Extract the (x, y) coordinate from the center of the cell holding the provided text.  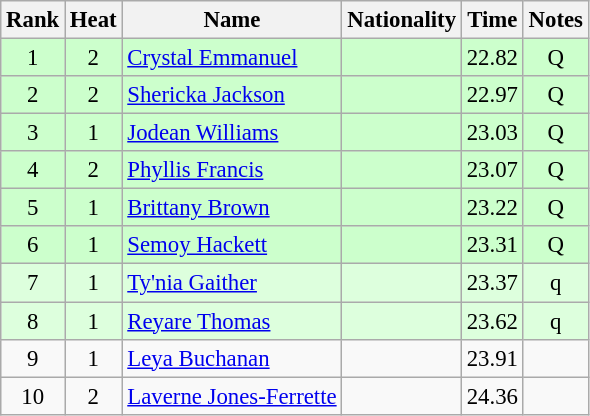
Time (492, 20)
Name (232, 20)
9 (33, 358)
22.82 (492, 58)
3 (33, 133)
23.22 (492, 208)
Phyllis Francis (232, 170)
7 (33, 283)
5 (33, 208)
23.62 (492, 321)
Nationality (402, 20)
23.31 (492, 245)
23.37 (492, 283)
6 (33, 245)
8 (33, 321)
23.91 (492, 358)
24.36 (492, 396)
10 (33, 396)
22.97 (492, 95)
Ty'nia Gaither (232, 283)
Heat (94, 20)
Leya Buchanan (232, 358)
Shericka Jackson (232, 95)
Reyare Thomas (232, 321)
Notes (556, 20)
Crystal Emmanuel (232, 58)
23.03 (492, 133)
Jodean Williams (232, 133)
4 (33, 170)
Rank (33, 20)
Laverne Jones-Ferrette (232, 396)
Brittany Brown (232, 208)
Semoy Hackett (232, 245)
23.07 (492, 170)
